From the cell containing the given text, extract its center point as (X, Y) coordinate. 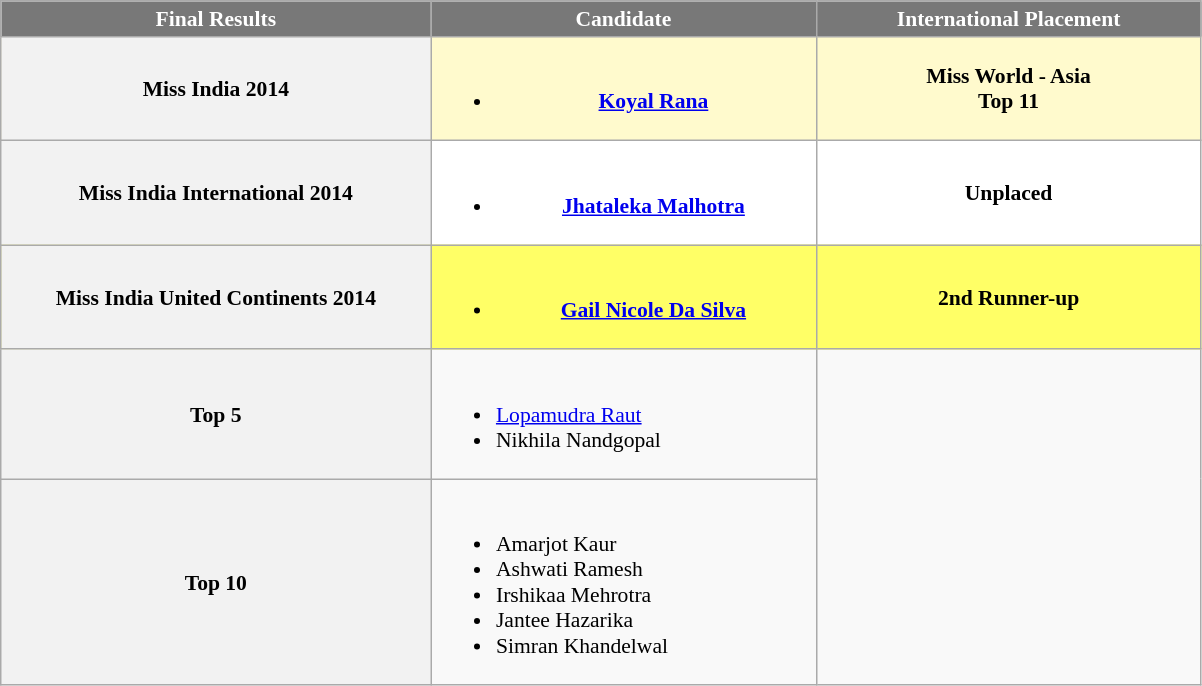
2nd Runner-up (1008, 297)
Top 5 (216, 415)
Candidate (624, 19)
Top 10 (216, 582)
Miss India 2014 (216, 89)
International Placement (1008, 19)
Koyal Rana (624, 89)
Gail Nicole Da Silva (624, 297)
Jhataleka Malhotra (624, 193)
Miss World - AsiaTop 11 (1008, 89)
Final Results (216, 19)
Lopamudra RautNikhila Nandgopal (624, 415)
Miss India International 2014 (216, 193)
Unplaced (1008, 193)
Amarjot KaurAshwati RameshIrshikaa MehrotraJantee HazarikaSimran Khandelwal (624, 582)
Miss India United Continents 2014 (216, 297)
